Provide the [x, y] coordinate of the cell's center where the given text is located.  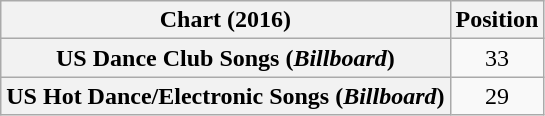
US Hot Dance/Electronic Songs (Billboard) [226, 96]
33 [497, 58]
29 [497, 96]
Position [497, 20]
US Dance Club Songs (Billboard) [226, 58]
Chart (2016) [226, 20]
